Provide the (X, Y) coordinate of the cell's center where the given text is located.  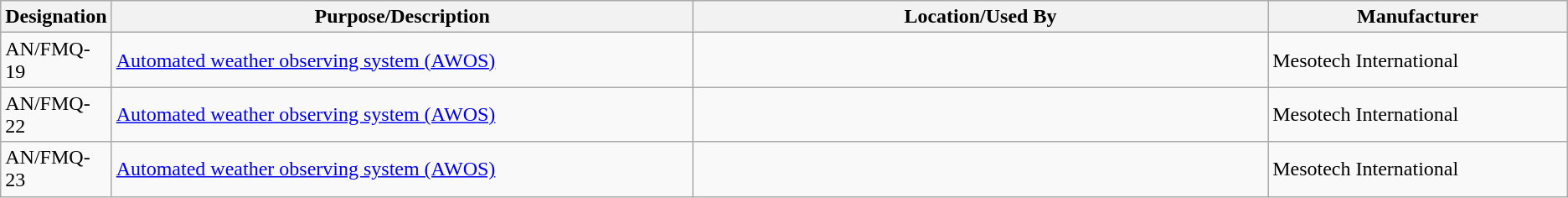
AN/FMQ-22 (56, 114)
Purpose/Description (402, 17)
Manufacturer (1418, 17)
AN/FMQ-19 (56, 60)
AN/FMQ-23 (56, 169)
Location/Used By (980, 17)
Designation (56, 17)
